Detect which cell encompasses the target text, then output its [X, Y] center coordinate. 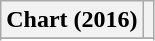
Chart (2016) [72, 20]
